Return (X, Y) of the center of cell containing provided text 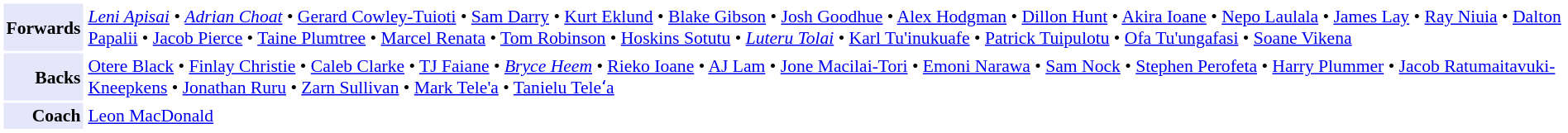
Coach (43, 116)
Backs (43, 76)
Leon MacDonald (825, 116)
Forwards (43, 26)
